Locate the cell with the specified text and output its [x, y] center coordinate. 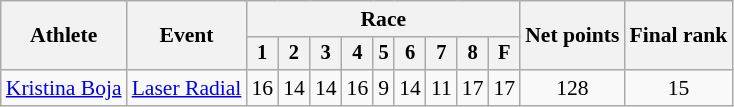
Laser Radial [187, 88]
Race [383, 19]
4 [358, 54]
7 [442, 54]
2 [294, 54]
8 [473, 54]
6 [410, 54]
9 [384, 88]
11 [442, 88]
Event [187, 36]
F [505, 54]
1 [262, 54]
Net points [572, 36]
15 [678, 88]
128 [572, 88]
5 [384, 54]
Kristina Boja [64, 88]
Athlete [64, 36]
3 [326, 54]
Final rank [678, 36]
